Return the (X, Y) coordinate for the center point of the cell that contains the specified text.  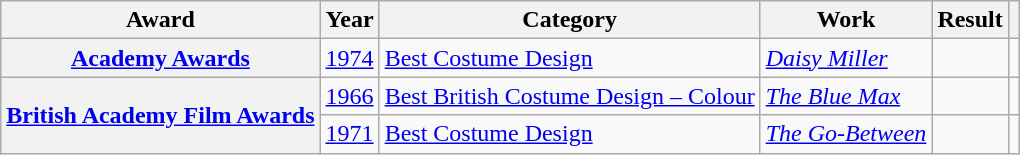
Work (846, 20)
The Blue Max (846, 96)
British Academy Film Awards (160, 115)
Result (970, 20)
Academy Awards (160, 58)
Year (350, 20)
Daisy Miller (846, 58)
1974 (350, 58)
Category (570, 20)
1966 (350, 96)
The Go-Between (846, 134)
1971 (350, 134)
Award (160, 20)
Best British Costume Design – Colour (570, 96)
